Output the [X, Y] coordinate of the center of the cell containing the given text.  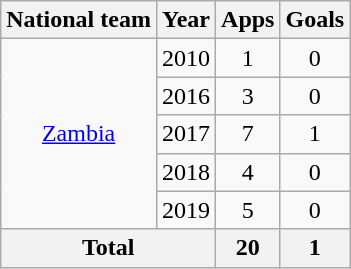
Apps [248, 20]
5 [248, 210]
20 [248, 248]
7 [248, 134]
Total [108, 248]
3 [248, 96]
2010 [186, 58]
Goals [315, 20]
Year [186, 20]
2018 [186, 172]
4 [248, 172]
2016 [186, 96]
2019 [186, 210]
2017 [186, 134]
National team [79, 20]
Zambia [79, 134]
